Output the [x, y] coordinate of the center of the cell containing the given text.  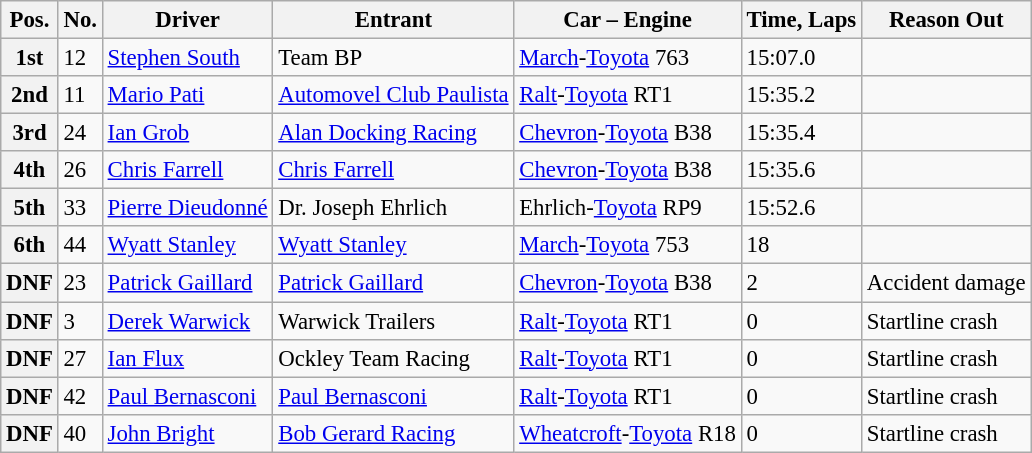
6th [30, 245]
15:35.4 [801, 133]
18 [801, 245]
15:52.6 [801, 208]
Wheatcroft-Toyota R18 [628, 433]
26 [80, 170]
11 [80, 95]
Alan Docking Racing [394, 133]
Reason Out [946, 20]
15:35.2 [801, 95]
15:35.6 [801, 170]
John Bright [188, 433]
23 [80, 283]
Automovel Club Paulista [394, 95]
Derek Warwick [188, 321]
4th [30, 170]
Car – Engine [628, 20]
Warwick Trailers [394, 321]
March-Toyota 753 [628, 245]
Bob Gerard Racing [394, 433]
Ockley Team Racing [394, 358]
Mario Pati [188, 95]
2 [801, 283]
15:07.0 [801, 58]
March-Toyota 763 [628, 58]
Team BP [394, 58]
Dr. Joseph Ehrlich [394, 208]
42 [80, 396]
12 [80, 58]
Ian Flux [188, 358]
24 [80, 133]
Ehrlich-Toyota RP9 [628, 208]
5th [30, 208]
Pierre Dieudonné [188, 208]
33 [80, 208]
Driver [188, 20]
Time, Laps [801, 20]
2nd [30, 95]
Stephen South [188, 58]
3 [80, 321]
Pos. [30, 20]
No. [80, 20]
40 [80, 433]
Accident damage [946, 283]
27 [80, 358]
Ian Grob [188, 133]
Entrant [394, 20]
1st [30, 58]
44 [80, 245]
3rd [30, 133]
